Provide the (X, Y) coordinate of the cell's center where the given text is located.  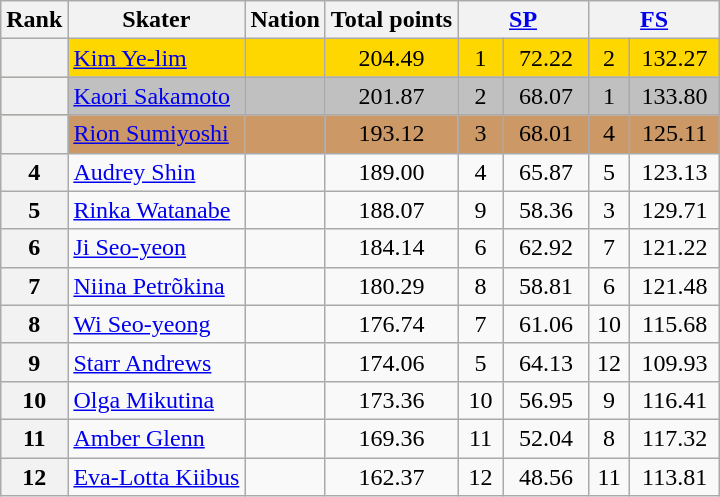
121.22 (675, 248)
169.36 (391, 438)
189.00 (391, 172)
115.68 (675, 324)
Eva-Lotta Kiibus (156, 477)
125.11 (675, 134)
Ji Seo-yeon (156, 248)
56.95 (546, 400)
174.06 (391, 362)
188.07 (391, 210)
116.41 (675, 400)
133.80 (675, 96)
Rank (34, 20)
52.04 (546, 438)
109.93 (675, 362)
Kaori Sakamoto (156, 96)
162.37 (391, 477)
Starr Andrews (156, 362)
Niina Petrõkina (156, 286)
72.22 (546, 58)
Nation (285, 20)
Olga Mikutina (156, 400)
SP (524, 20)
Skater (156, 20)
201.87 (391, 96)
68.01 (546, 134)
Wi Seo-yeong (156, 324)
173.36 (391, 400)
193.12 (391, 134)
204.49 (391, 58)
64.13 (546, 362)
48.56 (546, 477)
176.74 (391, 324)
Amber Glenn (156, 438)
Total points (391, 20)
Rinka Watanabe (156, 210)
Kim Ye-lim (156, 58)
Rion Sumiyoshi (156, 134)
58.81 (546, 286)
129.71 (675, 210)
68.07 (546, 96)
180.29 (391, 286)
61.06 (546, 324)
62.92 (546, 248)
117.32 (675, 438)
FS (654, 20)
113.81 (675, 477)
123.13 (675, 172)
Audrey Shin (156, 172)
65.87 (546, 172)
184.14 (391, 248)
132.27 (675, 58)
121.48 (675, 286)
58.36 (546, 210)
